Find where the given text appears and provide that cell's center as [X, Y] coordinate. 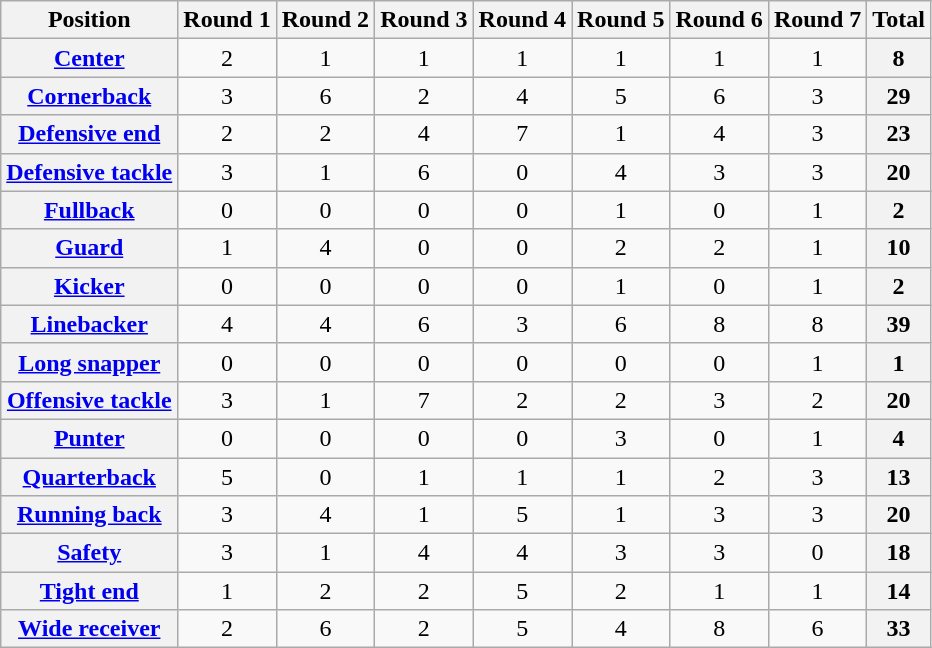
Position [90, 20]
Defensive tackle [90, 172]
Guard [90, 248]
33 [899, 629]
Round 6 [719, 20]
Kicker [90, 286]
Center [90, 58]
Total [899, 20]
Round 5 [621, 20]
Safety [90, 553]
Quarterback [90, 477]
14 [899, 591]
Running back [90, 515]
Round 2 [325, 20]
Round 3 [424, 20]
23 [899, 134]
13 [899, 477]
Punter [90, 438]
39 [899, 324]
Cornerback [90, 96]
Offensive tackle [90, 400]
Round 4 [522, 20]
Defensive end [90, 134]
Fullback [90, 210]
Round 1 [227, 20]
Long snapper [90, 362]
Linebacker [90, 324]
Round 7 [817, 20]
Wide receiver [90, 629]
Tight end [90, 591]
10 [899, 248]
29 [899, 96]
18 [899, 553]
